Locate the cell with the specified text and output its (X, Y) center coordinate. 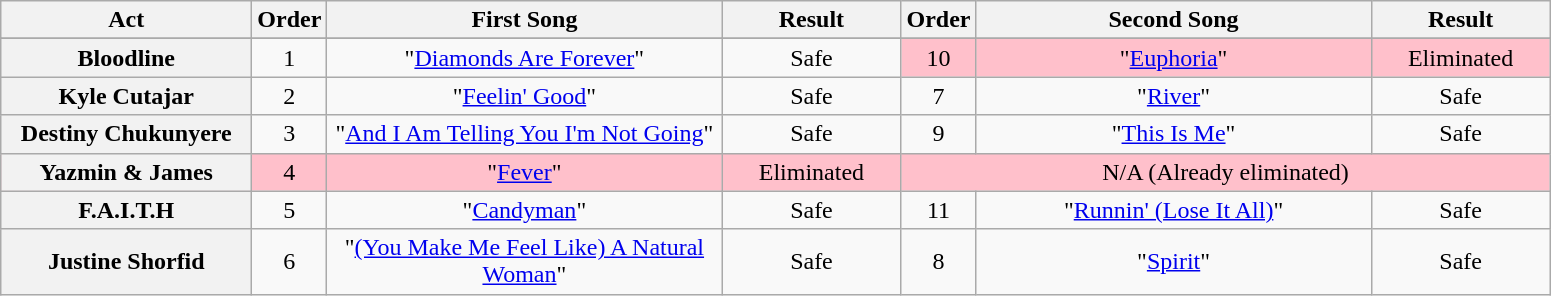
"Runnin' (Lose It All)" (1174, 210)
"Candyman" (524, 210)
Justine Shorfid (126, 262)
Destiny Chukunyere (126, 134)
9 (938, 134)
"Fever" (524, 172)
Bloodline (126, 58)
11 (938, 210)
N/A (Already eliminated) (1226, 172)
1 (290, 58)
"Spirit" (1174, 262)
"(You Make Me Feel Like) A Natural Woman" (524, 262)
3 (290, 134)
Act (126, 20)
"Euphoria" (1174, 58)
2 (290, 96)
Yazmin & James (126, 172)
6 (290, 262)
F.A.I.T.H (126, 210)
"Diamonds Are Forever" (524, 58)
Second Song (1174, 20)
"River" (1174, 96)
"Feelin' Good" (524, 96)
4 (290, 172)
Kyle Cutajar (126, 96)
"This Is Me" (1174, 134)
5 (290, 210)
7 (938, 96)
10 (938, 58)
"And I Am Telling You I'm Not Going" (524, 134)
8 (938, 262)
First Song (524, 20)
